Provide the (X, Y) coordinate of the cell's center where the given text is located.  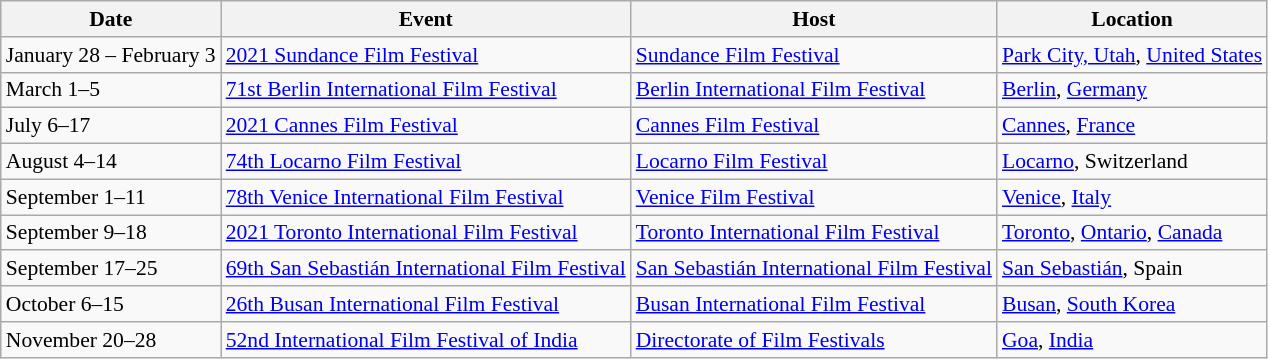
2021 Cannes Film Festival (426, 126)
Park City, Utah, United States (1132, 55)
Venice Film Festival (814, 197)
Toronto International Film Festival (814, 233)
Locarno Film Festival (814, 162)
2021 Toronto International Film Festival (426, 233)
San Sebastián, Spain (1132, 269)
Busan, South Korea (1132, 304)
71st Berlin International Film Festival (426, 90)
Sundance Film Festival (814, 55)
Cannes Film Festival (814, 126)
July 6–17 (111, 126)
November 20–28 (111, 340)
Locarno, Switzerland (1132, 162)
September 9–18 (111, 233)
Toronto, Ontario, Canada (1132, 233)
Berlin International Film Festival (814, 90)
Berlin, Germany (1132, 90)
2021 Sundance Film Festival (426, 55)
September 17–25 (111, 269)
74th Locarno Film Festival (426, 162)
69th San Sebastián International Film Festival (426, 269)
August 4–14 (111, 162)
Event (426, 19)
Goa, India (1132, 340)
78th Venice International Film Festival (426, 197)
Date (111, 19)
Busan International Film Festival (814, 304)
Directorate of Film Festivals (814, 340)
52nd International Film Festival of India (426, 340)
October 6–15 (111, 304)
Location (1132, 19)
January 28 – February 3 (111, 55)
26th Busan International Film Festival (426, 304)
Host (814, 19)
Venice, Italy (1132, 197)
March 1–5 (111, 90)
Cannes, France (1132, 126)
September 1–11 (111, 197)
San Sebastián International Film Festival (814, 269)
